Detect which cell encompasses the target text, then output its (X, Y) center coordinate. 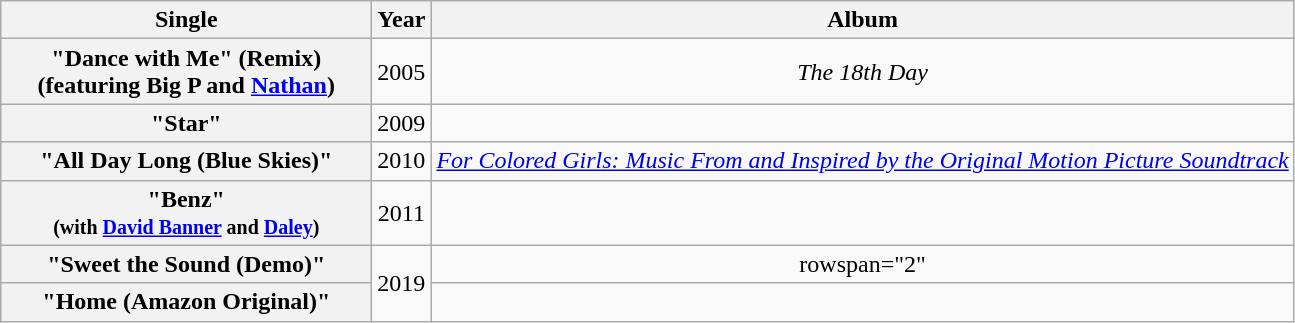
Album (862, 20)
rowspan="2" (862, 264)
"Star" (186, 123)
"Benz"(with David Banner and Daley) (186, 212)
"Sweet the Sound (Demo)" (186, 264)
"Home (Amazon Original)" (186, 302)
2011 (402, 212)
The 18th Day (862, 72)
2010 (402, 161)
"All Day Long (Blue Skies)" (186, 161)
"Dance with Me" (Remix)(featuring Big P and Nathan) (186, 72)
Year (402, 20)
Single (186, 20)
2019 (402, 283)
For Colored Girls: Music From and Inspired by the Original Motion Picture Soundtrack (862, 161)
2009 (402, 123)
2005 (402, 72)
